Return the (x, y) coordinate for the center point of the cell that contains the specified text.  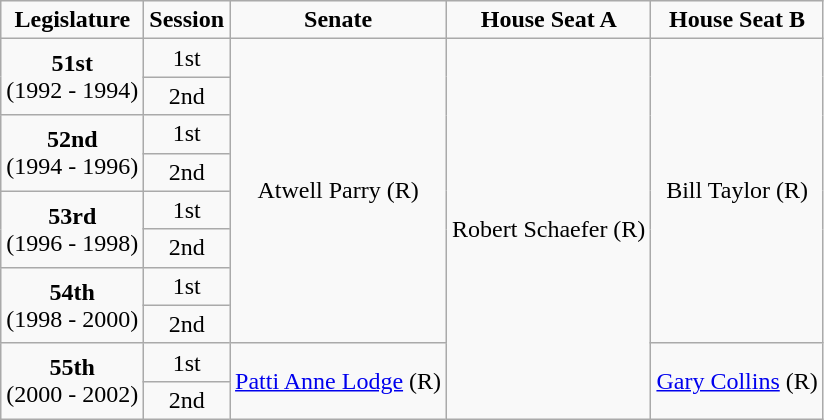
Bill Taylor (R) (737, 191)
51st (1992 - 1994) (72, 77)
House Seat A (549, 20)
House Seat B (737, 20)
Session (187, 20)
Patti Anne Lodge (R) (338, 381)
52nd (1994 - 1996) (72, 153)
53rd (1996 - 1998) (72, 229)
Atwell Parry (R) (338, 191)
Senate (338, 20)
Robert Schaefer (R) (549, 230)
Legislature (72, 20)
55th (2000 - 2002) (72, 381)
54th (1998 - 2000) (72, 305)
Gary Collins (R) (737, 381)
